Find where the given text appears and provide that cell's center as [X, Y] coordinate. 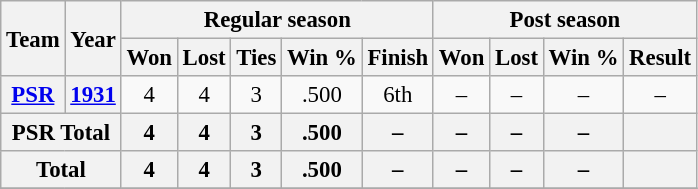
1931 [93, 95]
Team [33, 38]
Ties [256, 58]
Year [93, 38]
PSR Total [61, 133]
Regular season [277, 20]
6th [398, 95]
Total [61, 170]
PSR [33, 95]
Finish [398, 58]
Post season [564, 20]
Result [660, 58]
